Identify which cell holds the provided text, then report its [X, Y] central coordinate. 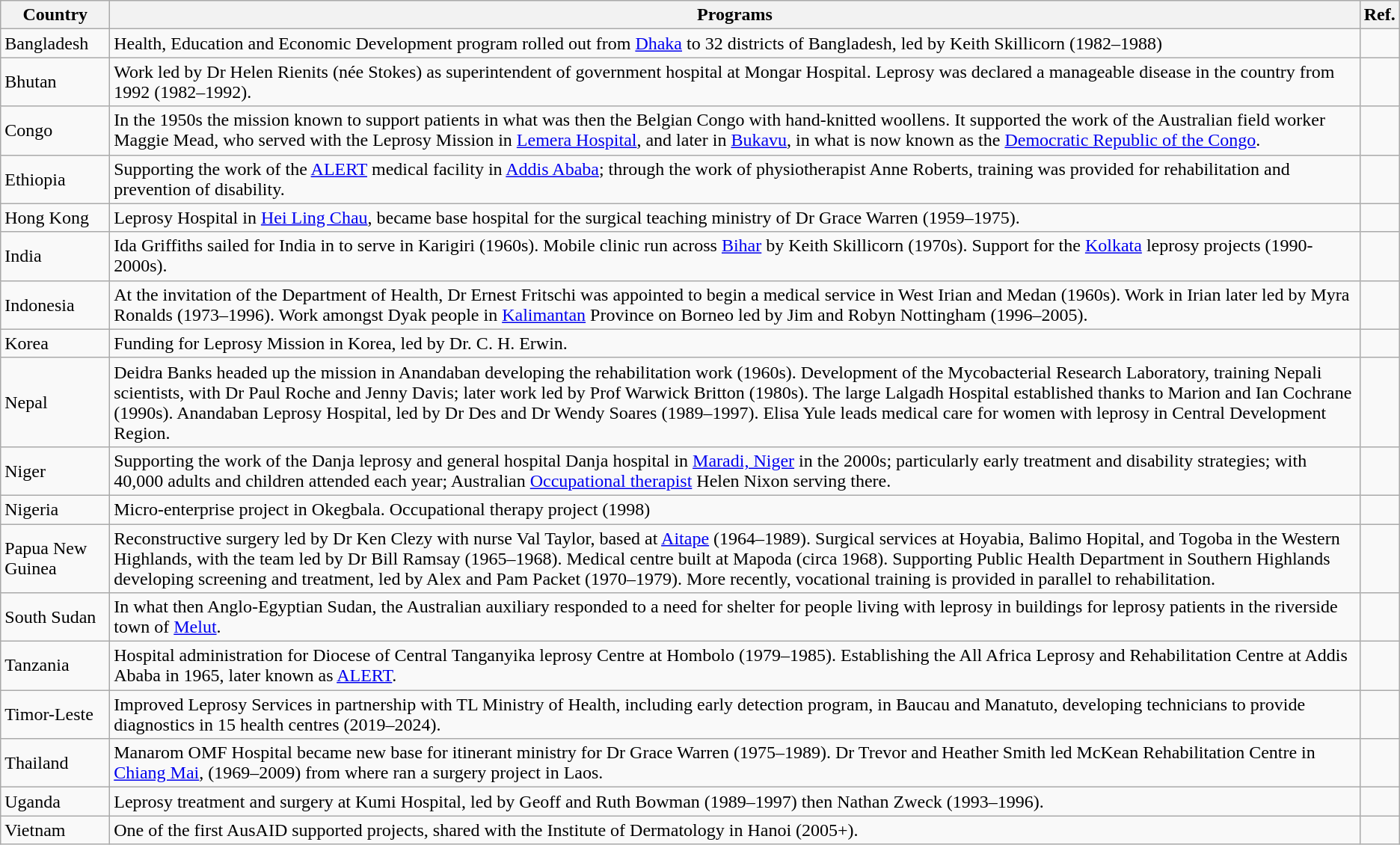
Funding for Leprosy Mission in Korea, led by Dr. C. H. Erwin. [734, 343]
Country [55, 15]
Nigeria [55, 509]
Papua New Guinea [55, 558]
Nepal [55, 402]
Bhutan [55, 82]
Hong Kong [55, 218]
Vietnam [55, 830]
Bangladesh [55, 43]
Health, Education and Economic Development program rolled out from Dhaka to 32 districts of Bangladesh, led by Keith Skillicorn (1982–1988) [734, 43]
Ethiopia [55, 179]
Leprosy treatment and surgery at Kumi Hospital, led by Geoff and Ruth Bowman (1989–1997) then Nathan Zweck (1993–1996). [734, 802]
Congo [55, 130]
Indonesia [55, 305]
Tanzania [55, 666]
Niger [55, 471]
Timor-Leste [55, 715]
South Sudan [55, 618]
Micro-enterprise project in Okegbala. Occupational therapy project (1998) [734, 509]
Korea [55, 343]
Ref. [1379, 15]
One of the first AusAID supported projects, shared with the Institute of Dermatology in Hanoi (2005+). [734, 830]
Uganda [55, 802]
Leprosy Hospital in Hei Ling Chau, became base hospital for the surgical teaching ministry of Dr Grace Warren (1959–1975). [734, 218]
Thailand [55, 763]
India [55, 256]
Programs [734, 15]
